For the text-containing cell, return its midpoint in (X, Y) coordinate format. 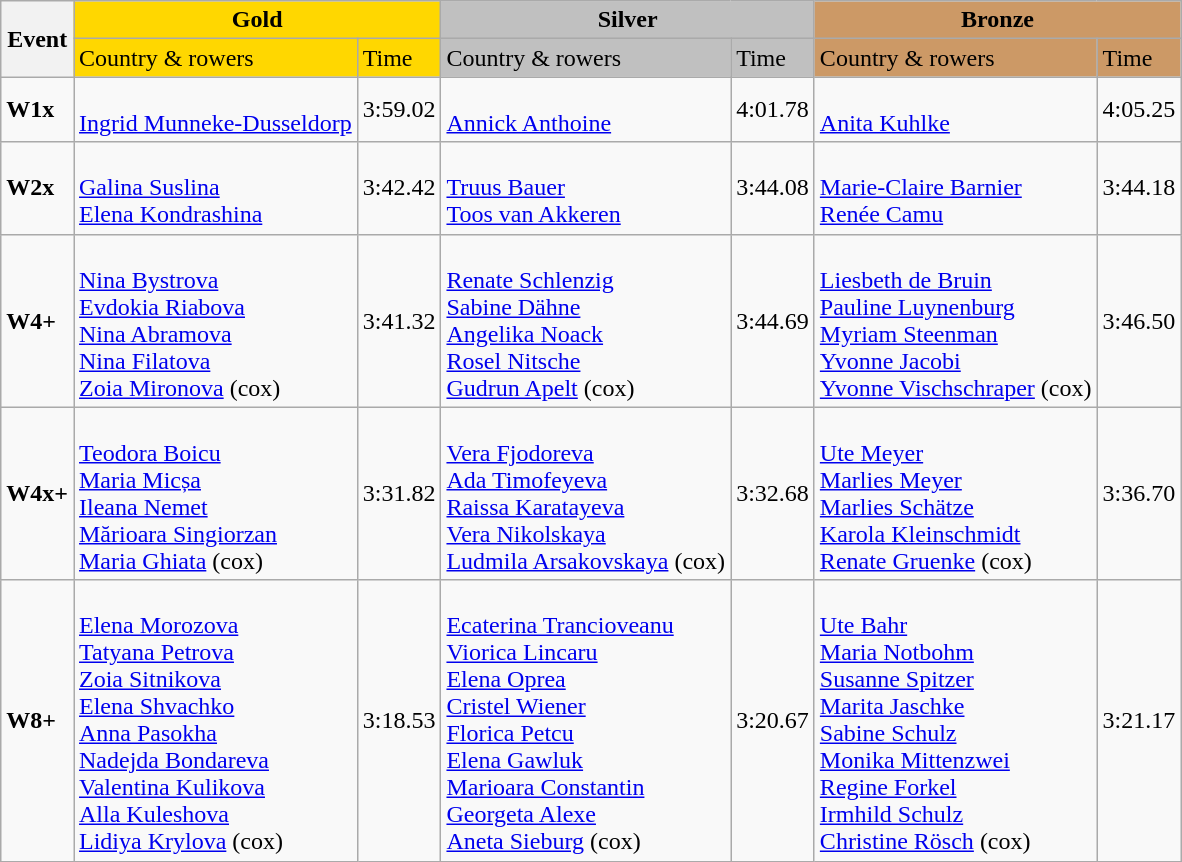
3:32.68 (773, 494)
3:20.67 (773, 720)
Truus Bauer Toos van Akkeren (586, 188)
Nina Bystrova Evdokia Riabova Nina Abramova Nina Filatova Zoia Mironova (cox) (216, 320)
Galina Suslina Elena Kondrashina (216, 188)
W8+ (38, 720)
Renate Schlenzig Sabine Dähne Angelika Noack Rosel Nitsche Gudrun Apelt (cox) (586, 320)
3:31.82 (399, 494)
3:41.32 (399, 320)
3:46.50 (1139, 320)
Ingrid Munneke-Dusseldorp (216, 110)
3:44.08 (773, 188)
Anita Kuhlke (956, 110)
Liesbeth de Bruin Pauline Luynenburg Myriam Steenman Yvonne Jacobi Yvonne Vischschraper (cox) (956, 320)
3:21.17 (1139, 720)
Vera Fjodoreva Ada Timofeyeva Raissa Karatayeva Vera Nikolskaya Ludmila Arsakovskaya (cox) (586, 494)
W1x (38, 110)
3:59.02 (399, 110)
3:44.18 (1139, 188)
Annick Anthoine (586, 110)
Ute Meyer Marlies Meyer Marlies Schätze Karola Kleinschmidt Renate Gruenke (cox) (956, 494)
3:36.70 (1139, 494)
3:42.42 (399, 188)
Marie-Claire Barnier Renée Camu (956, 188)
Gold (258, 20)
Event (38, 39)
3:18.53 (399, 720)
3:44.69 (773, 320)
Ecaterina Trancioveanu Viorica Lincaru Elena Oprea Cristel Wiener Florica Petcu Elena Gawluk Marioara Constantin Georgeta Alexe Aneta Sieburg (cox) (586, 720)
4:01.78 (773, 110)
Ute Bahr Maria Notbohm Susanne Spitzer Marita Jaschke Sabine Schulz Monika Mittenzwei Regine Forkel Irmhild Schulz Christine Rösch (cox) (956, 720)
W2x (38, 188)
Elena Morozova Tatyana Petrova Zoia Sitnikova Elena Shvachko Anna Pasokha Nadejda Bondareva Valentina Kulikova Alla Kuleshova Lidiya Krylova (cox) (216, 720)
Teodora Boicu Maria Micșa Ileana Nemet Mărioara Singiorzan Maria Ghiata (cox) (216, 494)
Silver (628, 20)
4:05.25 (1139, 110)
Bronze (997, 20)
W4+ (38, 320)
W4x+ (38, 494)
